Find where the given text appears and provide that cell's center as [X, Y] coordinate. 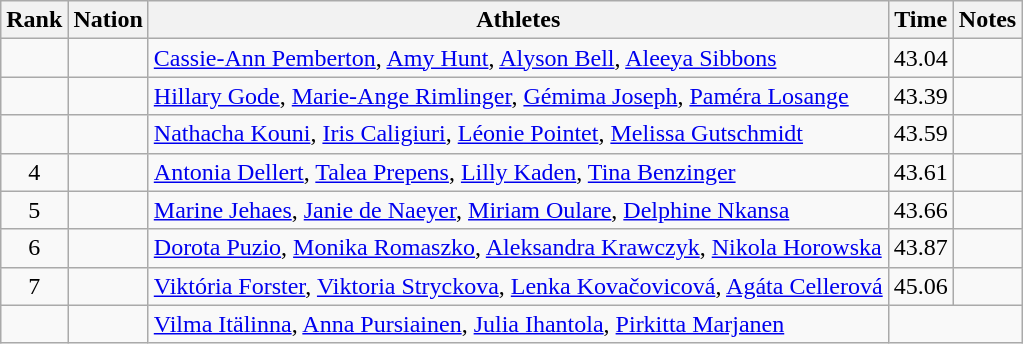
Athletes [518, 20]
Nathacha Kouni, Iris Caligiuri, Léonie Pointet, Melissa Gutschmidt [518, 134]
Dorota Puzio, Monika Romaszko, Aleksandra Krawczyk, Nikola Horowska [518, 248]
Marine Jehaes, Janie de Naeyer, Miriam Oulare, Delphine Nkansa [518, 210]
Time [920, 20]
43.04 [920, 58]
Vilma Itälinna, Anna Pursiainen, Julia Ihantola, Pirkitta Marjanen [518, 324]
Hillary Gode, Marie-Ange Rimlinger, Gémima Joseph, Paméra Losange [518, 96]
Viktória Forster, Viktoria Stryckova, Lenka Kovačovicová, Agáta Cellerová [518, 286]
4 [34, 172]
7 [34, 286]
43.87 [920, 248]
43.66 [920, 210]
43.61 [920, 172]
Rank [34, 20]
5 [34, 210]
Antonia Dellert, Talea Prepens, Lilly Kaden, Tina Benzinger [518, 172]
6 [34, 248]
45.06 [920, 286]
Nation [108, 20]
43.59 [920, 134]
Notes [987, 20]
Cassie-Ann Pemberton, Amy Hunt, Alyson Bell, Aleeya Sibbons [518, 58]
43.39 [920, 96]
